For the text-containing cell, return its midpoint in [X, Y] coordinate format. 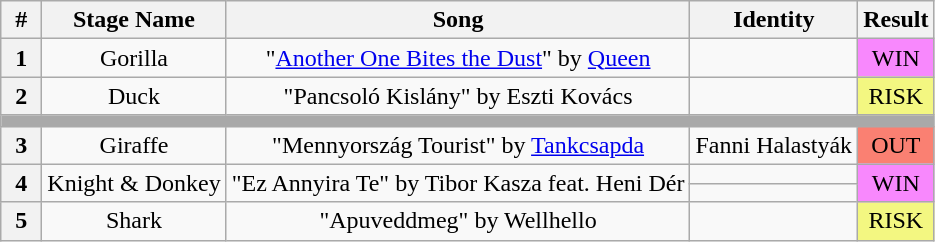
Shark [134, 221]
# [22, 20]
Identity [774, 20]
4 [22, 183]
"Mennyország Tourist" by Tankcsapda [458, 145]
"Pancsoló Kislány" by Eszti Kovács [458, 96]
Giraffe [134, 145]
2 [22, 96]
Knight & Donkey [134, 183]
"Ez Annyira Te" by Tibor Kasza feat. Heni Dér [458, 183]
Stage Name [134, 20]
"Apuveddmeg" by Wellhello [458, 221]
"Another One Bites the Dust" by Queen [458, 58]
Song [458, 20]
OUT [896, 145]
Result [896, 20]
1 [22, 58]
5 [22, 221]
3 [22, 145]
Fanni Halastyák [774, 145]
Duck [134, 96]
Gorilla [134, 58]
